Capture the cell that displays the provided text and extract its [X, Y] central coordinate. 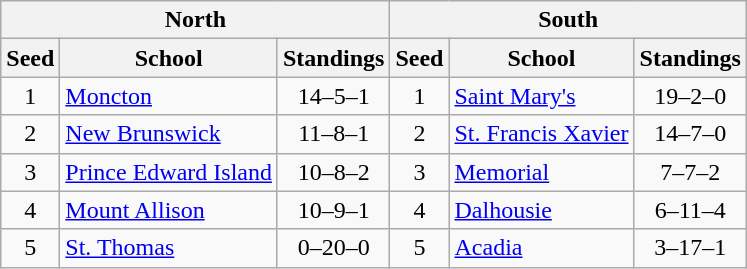
6–11–4 [690, 210]
Saint Mary's [542, 96]
10–9–1 [333, 210]
3–17–1 [690, 248]
Moncton [169, 96]
St. Thomas [169, 248]
10–8–2 [333, 172]
7–7–2 [690, 172]
New Brunswick [169, 134]
Mount Allison [169, 210]
14–5–1 [333, 96]
11–8–1 [333, 134]
Memorial [542, 172]
Prince Edward Island [169, 172]
St. Francis Xavier [542, 134]
14–7–0 [690, 134]
19–2–0 [690, 96]
0–20–0 [333, 248]
North [196, 20]
Dalhousie [542, 210]
South [568, 20]
Acadia [542, 248]
